Find where the given text appears and provide that cell's center as [X, Y] coordinate. 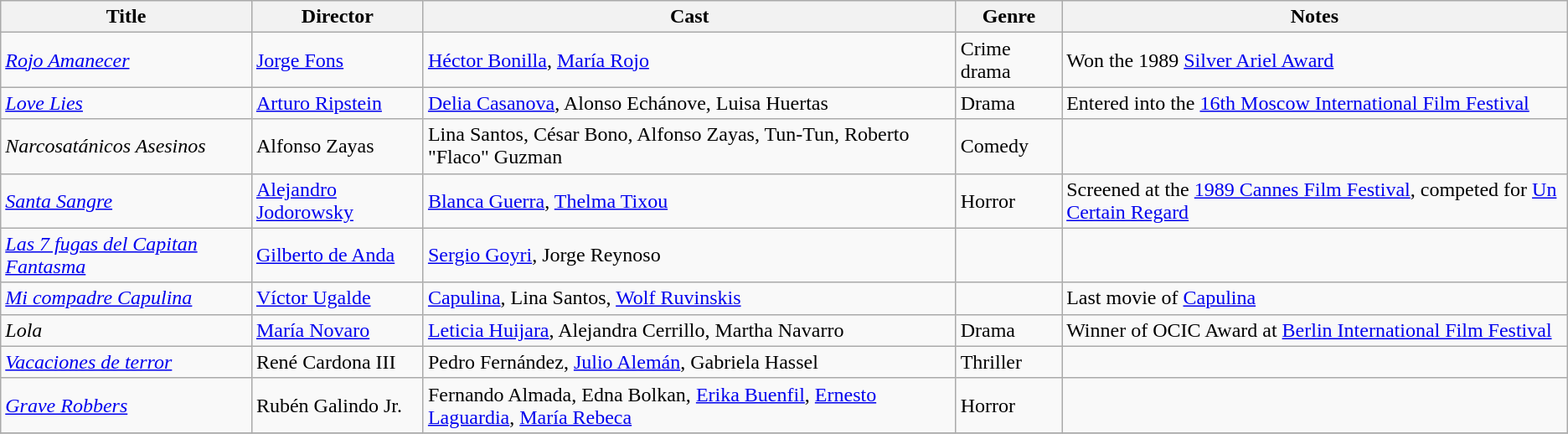
Comedy [1008, 146]
Arturo Ripstein [337, 103]
Genre [1008, 17]
Thriller [1008, 362]
Delia Casanova, Alonso Echánove, Luisa Huertas [689, 103]
Sergio Goyri, Jorge Reynoso [689, 255]
Alfonso Zayas [337, 146]
Lola [126, 330]
Crime drama [1008, 60]
René Cardona III [337, 362]
Entered into the 16th Moscow International Film Festival [1315, 103]
Jorge Fons [337, 60]
María Novaro [337, 330]
Mi compadre Capulina [126, 298]
Lina Santos, César Bono, Alfonso Zayas, Tun-Tun, Roberto "Flaco" Guzman [689, 146]
Director [337, 17]
Grave Robbers [126, 406]
Vacaciones de terror [126, 362]
Héctor Bonilla, María Rojo [689, 60]
Narcosatánicos Asesinos [126, 146]
Rojo Amanecer [126, 60]
Winner of OCIC Award at Berlin International Film Festival [1315, 330]
Won the 1989 Silver Ariel Award [1315, 60]
Cast [689, 17]
Pedro Fernández, Julio Alemán, Gabriela Hassel [689, 362]
Love Lies [126, 103]
Capulina, Lina Santos, Wolf Ruvinskis [689, 298]
Santa Sangre [126, 201]
Gilberto de Anda [337, 255]
Rubén Galindo Jr. [337, 406]
Fernando Almada, Edna Bolkan, Erika Buenfil, Ernesto Laguardia, María Rebeca [689, 406]
Blanca Guerra, Thelma Tixou [689, 201]
Title [126, 17]
Last movie of Capulina [1315, 298]
Víctor Ugalde [337, 298]
Las 7 fugas del Capitan Fantasma [126, 255]
Screened at the 1989 Cannes Film Festival, competed for Un Certain Regard [1315, 201]
Alejandro Jodorowsky [337, 201]
Leticia Huijara, Alejandra Cerrillo, Martha Navarro [689, 330]
Notes [1315, 17]
